Pinpoint the cell where the given text exists, returning its [X, Y] midpoint coordinate. 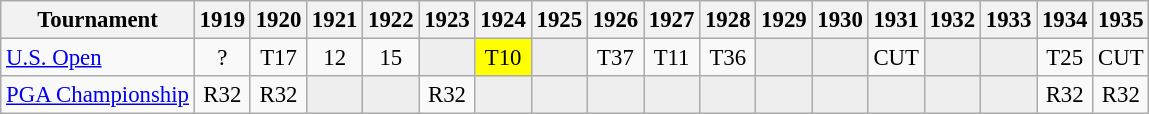
1932 [952, 20]
1929 [784, 20]
1921 [335, 20]
T37 [615, 58]
1928 [728, 20]
1935 [1121, 20]
12 [335, 58]
PGA Championship [98, 95]
1927 [672, 20]
1923 [447, 20]
? [222, 58]
T17 [278, 58]
1926 [615, 20]
T11 [672, 58]
1930 [840, 20]
1922 [391, 20]
T36 [728, 58]
1933 [1008, 20]
1934 [1065, 20]
1924 [503, 20]
Tournament [98, 20]
U.S. Open [98, 58]
1920 [278, 20]
1925 [559, 20]
T25 [1065, 58]
1931 [896, 20]
15 [391, 58]
T10 [503, 58]
1919 [222, 20]
